Return the (X, Y) coordinate for the center point of the cell that contains the specified text.  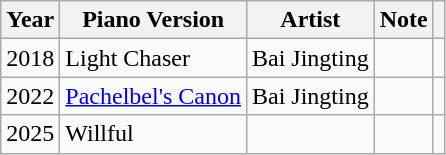
2022 (30, 96)
Pachelbel's Canon (154, 96)
Light Chaser (154, 58)
Piano Version (154, 20)
Willful (154, 134)
2025 (30, 134)
Artist (310, 20)
Year (30, 20)
2018 (30, 58)
Note (404, 20)
